For the text-containing cell, return its midpoint in (x, y) coordinate format. 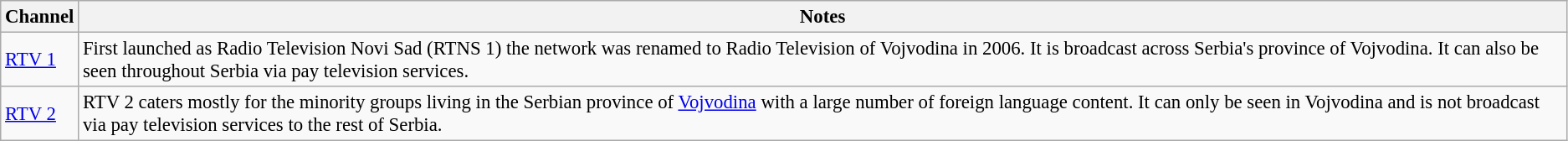
Channel (40, 17)
Notes (823, 17)
RTV 1 (40, 60)
RTV 2 (40, 114)
